Scan for the cell matching the given text and deliver its (x, y) coordinate at center. 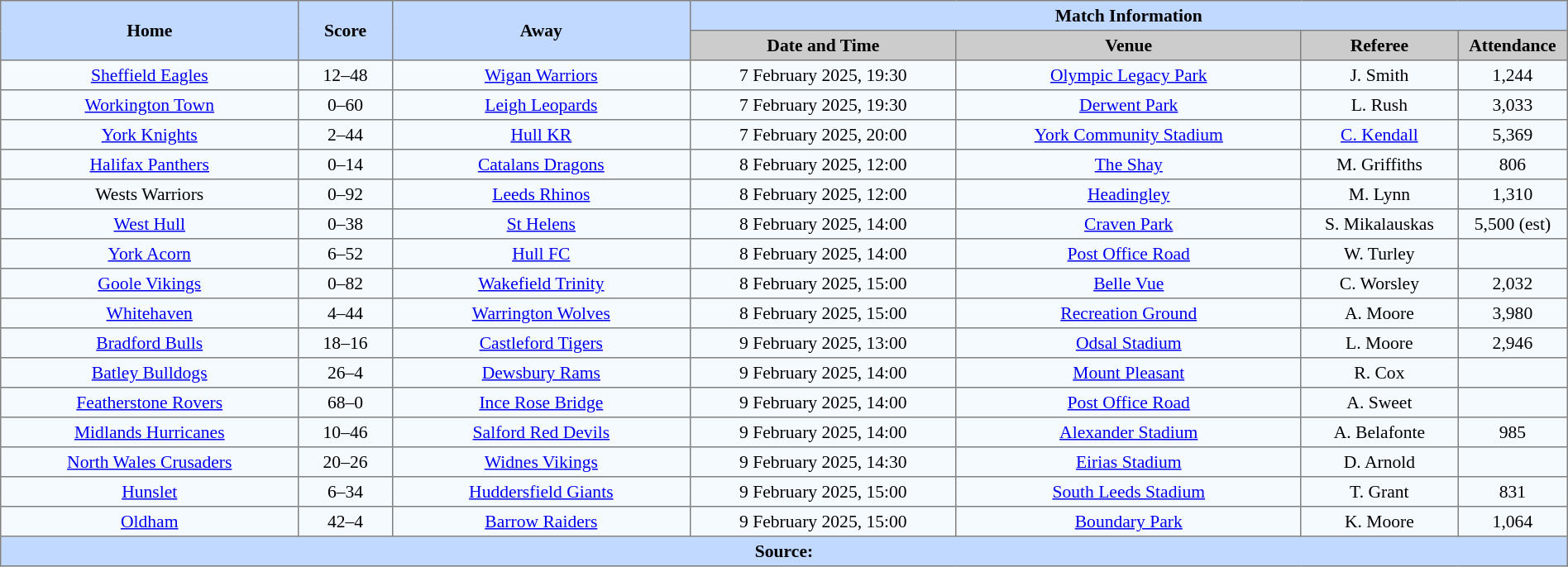
Bradford Bulls (150, 343)
985 (1513, 432)
Derwent Park (1128, 105)
T. Grant (1379, 492)
0–14 (346, 164)
Home (150, 31)
Wests Warriors (150, 194)
C. Worsley (1379, 283)
4–44 (346, 313)
Leigh Leopards (541, 105)
K. Moore (1379, 522)
M. Griffiths (1379, 164)
10–46 (346, 432)
Recreation Ground (1128, 313)
Headingley (1128, 194)
Ince Rose Bridge (541, 403)
J. Smith (1379, 75)
Venue (1128, 45)
North Wales Crusaders (150, 462)
Castleford Tigers (541, 343)
0–60 (346, 105)
Referee (1379, 45)
2–44 (346, 135)
Hull KR (541, 135)
Eirias Stadium (1128, 462)
York Acorn (150, 254)
Widnes Vikings (541, 462)
St Helens (541, 224)
Hull FC (541, 254)
3,033 (1513, 105)
2,946 (1513, 343)
5,369 (1513, 135)
D. Arnold (1379, 462)
5,500 (est) (1513, 224)
68–0 (346, 403)
Wakefield Trinity (541, 283)
1,244 (1513, 75)
Hunslet (150, 492)
Halifax Panthers (150, 164)
Match Information (1128, 16)
West Hull (150, 224)
Warrington Wolves (541, 313)
Leeds Rhinos (541, 194)
Sheffield Eagles (150, 75)
9 February 2025, 13:00 (823, 343)
3,980 (1513, 313)
Workington Town (150, 105)
Huddersfield Giants (541, 492)
W. Turley (1379, 254)
6–34 (346, 492)
1,310 (1513, 194)
Odsal Stadium (1128, 343)
18–16 (346, 343)
Alexander Stadium (1128, 432)
Salford Red Devils (541, 432)
26–4 (346, 373)
A. Moore (1379, 313)
0–92 (346, 194)
L. Moore (1379, 343)
0–38 (346, 224)
York Community Stadium (1128, 135)
Score (346, 31)
A. Belafonte (1379, 432)
42–4 (346, 522)
20–26 (346, 462)
Craven Park (1128, 224)
York Knights (150, 135)
R. Cox (1379, 373)
Whitehaven (150, 313)
Away (541, 31)
7 February 2025, 20:00 (823, 135)
M. Lynn (1379, 194)
0–82 (346, 283)
S. Mikalauskas (1379, 224)
The Shay (1128, 164)
Midlands Hurricanes (150, 432)
9 February 2025, 14:30 (823, 462)
Catalans Dragons (541, 164)
Olympic Legacy Park (1128, 75)
831 (1513, 492)
12–48 (346, 75)
A. Sweet (1379, 403)
Source: (784, 551)
L. Rush (1379, 105)
Barrow Raiders (541, 522)
Belle Vue (1128, 283)
Featherstone Rovers (150, 403)
Wigan Warriors (541, 75)
6–52 (346, 254)
C. Kendall (1379, 135)
Mount Pleasant (1128, 373)
Dewsbury Rams (541, 373)
Batley Bulldogs (150, 373)
Goole Vikings (150, 283)
1,064 (1513, 522)
2,032 (1513, 283)
806 (1513, 164)
Boundary Park (1128, 522)
South Leeds Stadium (1128, 492)
Attendance (1513, 45)
Date and Time (823, 45)
Oldham (150, 522)
